Return the [x, y] coordinate for the center point of the cell that contains the specified text.  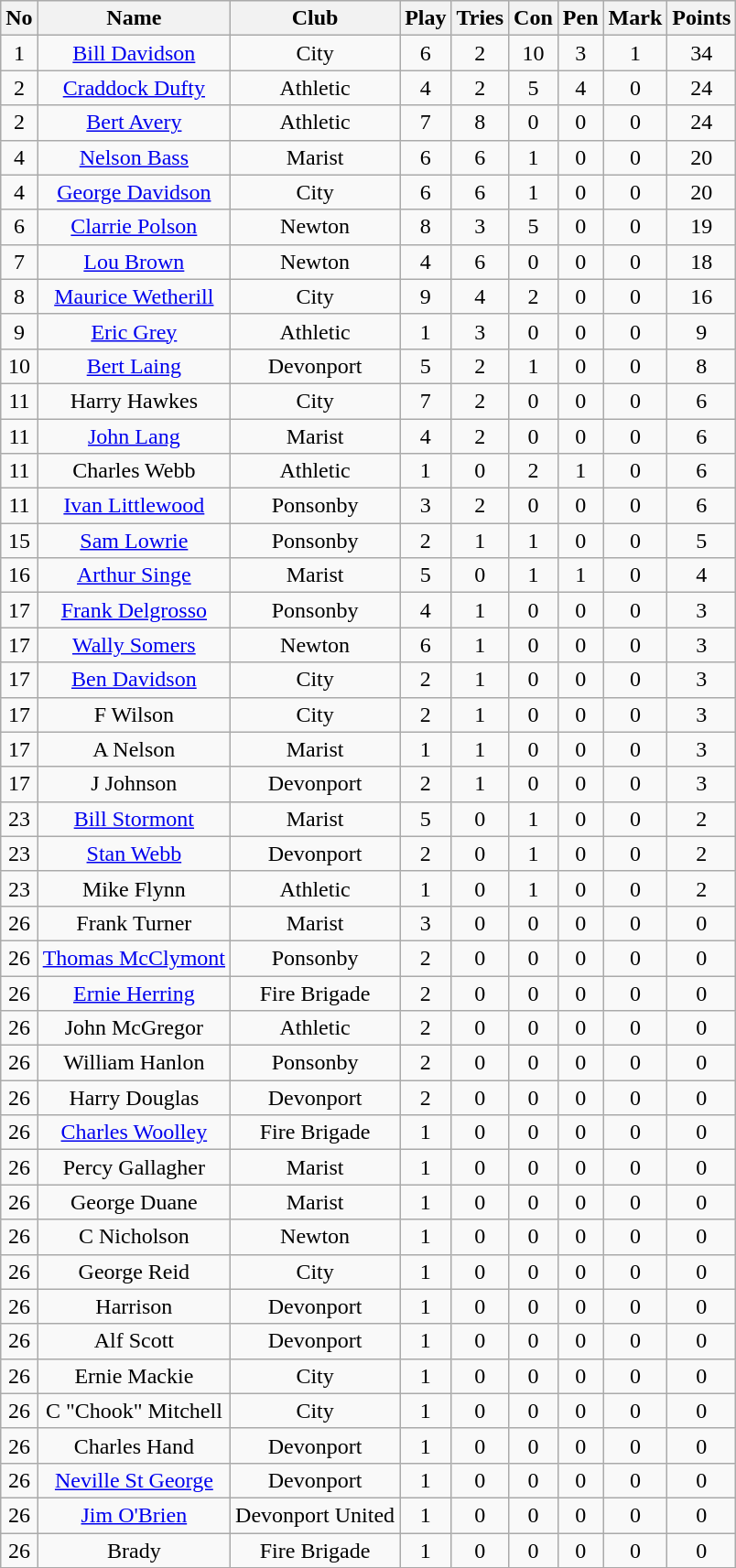
Harrison [134, 1306]
John McGregor [134, 1028]
Thomas McClymont [134, 958]
F Wilson [134, 714]
J Johnson [134, 784]
Bert Laing [134, 366]
Neville St George [134, 1480]
George Duane [134, 1202]
Lou Brown [134, 262]
Nelson Bass [134, 157]
George Reid [134, 1272]
18 [701, 262]
Ivan Littlewood [134, 506]
A Nelson [134, 749]
Craddock Dufty [134, 88]
No [19, 18]
George Davidson [134, 192]
Charles Woolley [134, 1133]
34 [701, 53]
Play [426, 18]
Wally Somers [134, 645]
Eric Grey [134, 331]
William Hanlon [134, 1063]
Stan Webb [134, 854]
Percy Gallagher [134, 1167]
Ernie Herring [134, 993]
Clarrie Polson [134, 227]
Points [701, 18]
Frank Turner [134, 923]
Charles Webb [134, 471]
Harry Douglas [134, 1098]
Arthur Singe [134, 575]
Frank Delgrosso [134, 610]
19 [701, 227]
Pen [580, 18]
Bert Avery [134, 123]
Devonport United [315, 1515]
Harry Hawkes [134, 401]
C "Chook" Mitchell [134, 1411]
C Nicholson [134, 1237]
Sam Lowrie [134, 541]
Ernie Mackie [134, 1376]
Jim O'Brien [134, 1515]
Mike Flynn [134, 888]
Maurice Wetherill [134, 296]
Ben Davidson [134, 680]
Bill Davidson [134, 53]
Bill Stormont [134, 819]
Charles Hand [134, 1445]
Alf Scott [134, 1341]
John Lang [134, 436]
Brady [134, 1551]
Tries [480, 18]
Name [134, 18]
Club [315, 18]
15 [19, 541]
Mark [635, 18]
Con [534, 18]
